Return (x, y) of the center of cell containing provided text 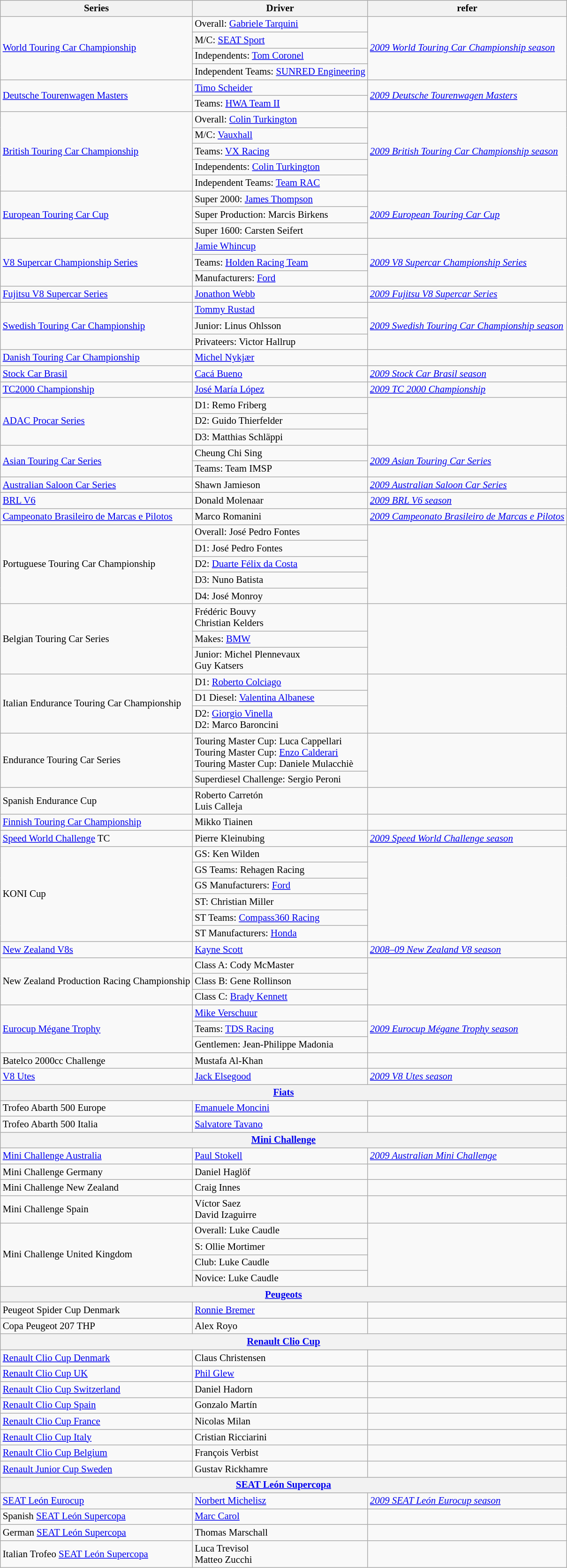
Super 1600: Carsten Seifert (280, 230)
Teams: Team IMSP (280, 469)
Series (97, 8)
Donald Molenaar (280, 501)
Víctor Saez David Izaguirre (280, 1209)
Copa Peugeot 207 THP (97, 1326)
GS Teams: Rehagen Racing (280, 870)
D4: José Monroy (280, 596)
Trofeo Abarth 500 Europe (97, 1108)
Roberto Carretón Luis Calleja (280, 801)
Italian Endurance Touring Car Championship (97, 704)
Salvatore Tavano (280, 1124)
Junior: Linus Ohlsson (280, 326)
Teams: TDS Racing (280, 1029)
2009 Deutsche Tourenwagen Masters (467, 96)
Teams: VX Racing (280, 151)
Mini Challenge Australia (97, 1156)
Renault Clio Cup Spain (97, 1406)
2009 Australian Mini Challenge (467, 1156)
M/C: Vauxhall (280, 135)
World Touring Car Championship (97, 48)
GS: Ken Wilden (280, 854)
2009 SEAT León Eurocup season (467, 1501)
Overall: Colin Turkington (280, 120)
Independent Teams: Team RAC (280, 183)
2009 World Touring Car Championship season (467, 48)
2009 British Touring Car Championship season (467, 151)
M/C: SEAT Sport (280, 40)
KONI Cup (97, 894)
Daniel Haglöf (280, 1172)
Mike Verschuur (280, 1013)
2009 Australian Saloon Car Series (467, 485)
2009 TC 2000 Championship (467, 390)
Portuguese Touring Car Championship (97, 564)
Mini Challenge United Kingdom (97, 1254)
2009 Eurocup Mégane Trophy season (467, 1029)
Jamie Whincup (280, 246)
Spanish SEAT León Supercopa (97, 1517)
Danish Touring Car Championship (97, 358)
ST Manufacturers: Honda (280, 933)
Gentlemen: Jean-Philippe Madonia (280, 1045)
D3: Matthias Schläppi (280, 437)
2009 BRL V6 season (467, 501)
Class C: Brady Kennett (280, 997)
Pierre Kleinubing (280, 838)
2009 Stock Car Brasil season (467, 374)
Renault Clio Cup Belgium (97, 1453)
José María López (280, 390)
D1 Diesel: Valentina Albanese (280, 698)
Deutsche Tourenwagen Masters (97, 96)
Renault Clio Cup France (97, 1422)
Kayne Scott (280, 949)
2009 European Touring Car Cup (467, 215)
Overall: Luke Caudle (280, 1231)
Cacá Bueno (280, 374)
Australian Saloon Car Series (97, 485)
Mini Challenge (283, 1140)
D3: Nuno Batista (280, 580)
refer (467, 8)
D1: José Pedro Fontes (280, 548)
Marc Carol (280, 1517)
Mustafa Al-Khan (280, 1061)
Makes: BMW (280, 639)
2009 V8 Supercar Championship Series (467, 262)
2009 Swedish Touring Car Championship season (467, 326)
Craig Innes (280, 1188)
Nicolas Milan (280, 1422)
BRL V6 (97, 501)
Overall: Gabriele Tarquini (280, 24)
Cristian Ricciarini (280, 1437)
Mini Challenge Germany (97, 1172)
ST: Christian Miller (280, 902)
Manufacturers: Ford (280, 278)
Stock Car Brasil (97, 374)
Peugeots (283, 1294)
SEAT León Eurocup (97, 1501)
Renault Clio Cup Italy (97, 1437)
Jonathon Webb (280, 294)
2009 Speed World Challenge season (467, 838)
Paul Stokell (280, 1156)
Gustav Rickhamre (280, 1469)
Independents: Colin Turkington (280, 167)
Spanish Endurance Cup (97, 801)
Cheung Chi Sing (280, 453)
Mini Challenge New Zealand (97, 1188)
Emanuele Moncini (280, 1108)
2008–09 New Zealand V8 season (467, 949)
Independents: Tom Coronel (280, 56)
Mini Challenge Spain (97, 1209)
Claus Christensen (280, 1358)
Independent Teams: SUNRED Engineering (280, 72)
Class A: Cody McMaster (280, 965)
V8 Supercar Championship Series (97, 262)
D1: Roberto Colciago (280, 682)
Marco Romanini (280, 517)
Asian Touring Car Series (97, 461)
Renault Clio Cup (283, 1342)
François Verbist (280, 1453)
Club: Luke Caudle (280, 1262)
German SEAT León Supercopa (97, 1532)
V8 Utes (97, 1077)
Renault Junior Cup Sweden (97, 1469)
Shawn Jamieson (280, 485)
Michel Nykjær (280, 358)
Teams: HWA Team II (280, 104)
Ronnie Bremer (280, 1310)
D2: Giorgio VinellaD2: Marco Baroncini (280, 719)
Italian Trofeo SEAT León Supercopa (97, 1554)
Frédéric Bouvy Christian Kelders (280, 618)
Overall: José Pedro Fontes (280, 533)
Phil Glew (280, 1374)
Novice: Luke Caudle (280, 1278)
SEAT León Supercopa (283, 1485)
Norbert Michelisz (280, 1501)
GS Manufacturers: Ford (280, 886)
Gonzalo Martín (280, 1406)
Teams: Holden Racing Team (280, 262)
Renault Clio Cup UK (97, 1374)
British Touring Car Championship (97, 151)
Junior: Michel Plennevaux Guy Katsers (280, 660)
TC2000 Championship (97, 390)
Touring Master Cup: Luca CappellariTouring Master Cup: Enzo CalderariTouring Master Cup: Daniele Mulacchiè (280, 752)
Eurocup Mégane Trophy (97, 1029)
Alex Royo (280, 1326)
Fujitsu V8 Supercar Series (97, 294)
D2: Guido Thierfelder (280, 421)
D1: Remo Friberg (280, 405)
Peugeot Spider Cup Denmark (97, 1310)
Speed World Challenge TC (97, 838)
ADAC Procar Series (97, 421)
2009 V8 Utes season (467, 1077)
Belgian Touring Car Series (97, 639)
Renault Clio Cup Switzerland (97, 1390)
S: Ollie Mortimer (280, 1247)
ST Teams: Compass360 Racing (280, 918)
Luca Trevisol Matteo Zucchi (280, 1554)
New Zealand V8s (97, 949)
New Zealand Production Racing Championship (97, 981)
2009 Asian Touring Car Series (467, 461)
Mikko Tiainen (280, 822)
Swedish Touring Car Championship (97, 326)
Renault Clio Cup Denmark (97, 1358)
Endurance Touring Car Series (97, 760)
Daniel Hadorn (280, 1390)
Driver (280, 8)
Timo Scheider (280, 88)
D2: Duarte Félix da Costa (280, 564)
Superdiesel Challenge: Sergio Peroni (280, 780)
European Touring Car Cup (97, 215)
Jack Elsegood (280, 1077)
Campeonato Brasileiro de Marcas e Pilotos (97, 517)
Fiats (283, 1093)
Trofeo Abarth 500 Italia (97, 1124)
Super Production: Marcis Birkens (280, 215)
2009 Campeonato Brasileiro de Marcas e Pilotos (467, 517)
Batelco 2000cc Challenge (97, 1061)
2009 Fujitsu V8 Supercar Series (467, 294)
Thomas Marschall (280, 1532)
Class B: Gene Rollinson (280, 981)
Super 2000: James Thompson (280, 199)
Tommy Rustad (280, 310)
Privateers: Victor Hallrup (280, 342)
Finnish Touring Car Championship (97, 822)
